For the text-containing cell, return its midpoint in (X, Y) coordinate format. 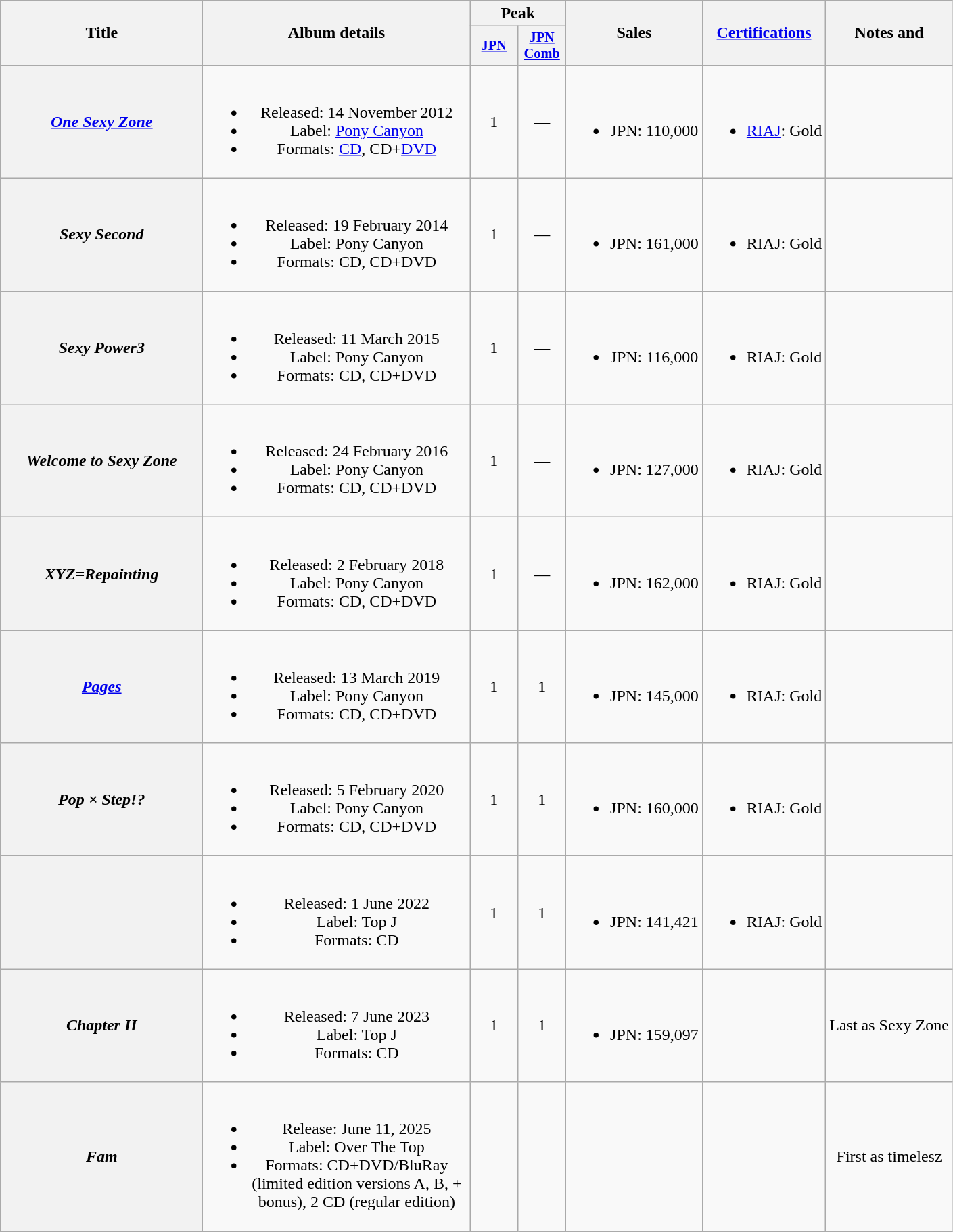
JPN: 127,000 (634, 461)
Title (101, 33)
XYZ=Repainting (101, 573)
Release: June 11, 2025Label: Over The TopFormats: CD+DVD/BluRay (limited edition versions A, B, + bonus), 2 CD (regular edition) (337, 1156)
Notes and (889, 33)
Released: 14 November 2012Label: Pony CanyonFormats: CD, CD+DVD (337, 122)
Last as Sexy Zone (889, 1025)
Pop × Step!? (101, 799)
Certifications (764, 33)
Fam (101, 1156)
Welcome to Sexy Zone (101, 461)
JPN: 161,000 (634, 235)
Released: 5 February 2020Label: Pony CanyonFormats: CD, CD+DVD (337, 799)
Peak (518, 14)
Released: 1 June 2022Label: Top JFormats: CD (337, 913)
JPN: 110,000 (634, 122)
Pages (101, 687)
Chapter II (101, 1025)
First as timelesz (889, 1156)
JPN: 159,097 (634, 1025)
JPN (494, 46)
JPN: 145,000 (634, 687)
Sales (634, 33)
Sexy Second (101, 235)
JPNComb (542, 46)
Released: 19 February 2014Label: Pony CanyonFormats: CD, CD+DVD (337, 235)
Released: 13 March 2019Label: Pony CanyonFormats: CD, CD+DVD (337, 687)
Released: 2 February 2018Label: Pony CanyonFormats: CD, CD+DVD (337, 573)
JPN: 160,000 (634, 799)
JPN: 162,000 (634, 573)
JPN: 116,000 (634, 348)
Sexy Power3 (101, 348)
Album details (337, 33)
Released: 24 February 2016Label: Pony CanyonFormats: CD, CD+DVD (337, 461)
Released: 7 June 2023Label: Top JFormats: CD (337, 1025)
JPN: 141,421 (634, 913)
Released: 11 March 2015Label: Pony CanyonFormats: CD, CD+DVD (337, 348)
One Sexy Zone (101, 122)
